Return [X, Y] of the center of cell containing provided text 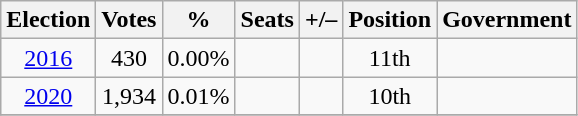
+/– [320, 20]
2020 [48, 96]
430 [129, 58]
Position [390, 20]
11th [390, 58]
Votes [129, 20]
Election [48, 20]
Seats [267, 20]
2016 [48, 58]
10th [390, 96]
Government [507, 20]
0.00% [198, 58]
% [198, 20]
1,934 [129, 96]
0.01% [198, 96]
